Extract the [x, y] coordinate from the center of the cell holding the provided text.  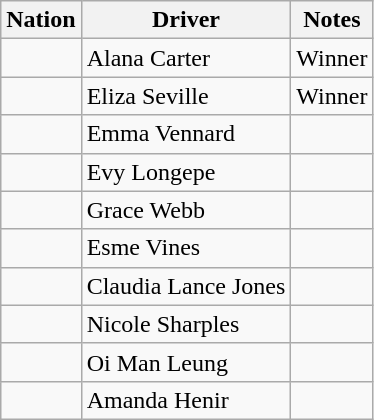
Emma Vennard [186, 134]
Amanda Henir [186, 400]
Esme Vines [186, 248]
Oi Man Leung [186, 362]
Notes [332, 20]
Eliza Seville [186, 96]
Evy Longepe [186, 172]
Driver [186, 20]
Grace Webb [186, 210]
Alana Carter [186, 58]
Claudia Lance Jones [186, 286]
Nation [41, 20]
Nicole Sharples [186, 324]
